Locate the cell with the specified text and output its [x, y] center coordinate. 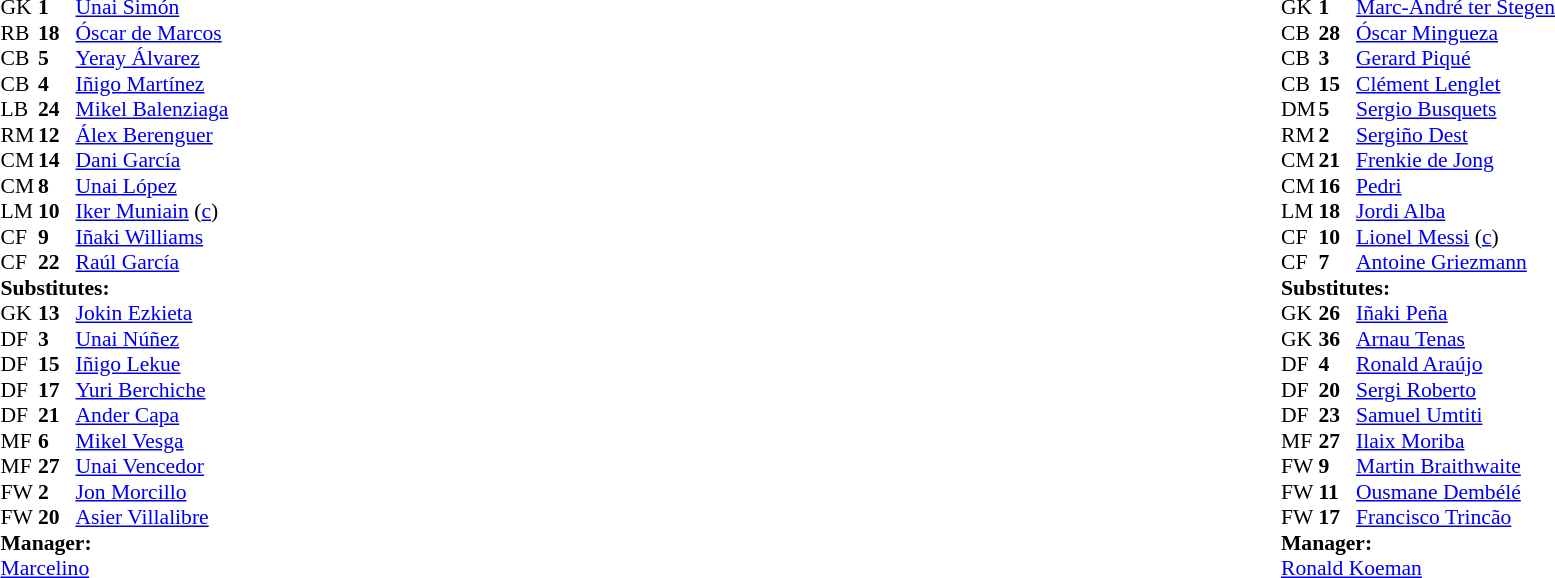
Óscar Mingueza [1456, 33]
Jokin Ezkieta [152, 313]
Clément Lenglet [1456, 84]
Unai López [152, 186]
Ilaix Moriba [1456, 441]
Frenkie de Jong [1456, 161]
Sergio Busquets [1456, 109]
Antoine Griezmann [1456, 263]
6 [57, 441]
Mikel Vesga [152, 441]
LB [19, 109]
Ronald Araújo [1456, 365]
Unai Núñez [152, 339]
Mikel Balenziaga [152, 109]
Yeray Álvarez [152, 59]
Pedri [1456, 186]
Sergi Roberto [1456, 390]
Martin Braithwaite [1456, 467]
Francisco Trincão [1456, 517]
36 [1337, 339]
Jordi Alba [1456, 211]
Yuri Berchiche [152, 390]
28 [1337, 33]
8 [57, 186]
22 [57, 263]
Álex Berenguer [152, 135]
Iñaki Peña [1456, 313]
13 [57, 313]
Dani García [152, 161]
24 [57, 109]
26 [1337, 313]
16 [1337, 186]
Iker Muniain (c) [152, 211]
7 [1337, 263]
Arnau Tenas [1456, 339]
Lionel Messi (c) [1456, 237]
Ander Capa [152, 415]
Unai Vencedor [152, 467]
Sergiño Dest [1456, 135]
Ousmane Dembélé [1456, 492]
Iñigo Martínez [152, 84]
11 [1337, 492]
12 [57, 135]
Jon Morcillo [152, 492]
Samuel Umtiti [1456, 415]
Iñaki Williams [152, 237]
Raúl García [152, 263]
DM [1300, 109]
Iñigo Lekue [152, 365]
Asier Villalibre [152, 517]
23 [1337, 415]
Óscar de Marcos [152, 33]
14 [57, 161]
RB [19, 33]
Gerard Piqué [1456, 59]
